Scan for the cell matching the given text and deliver its [x, y] coordinate at center. 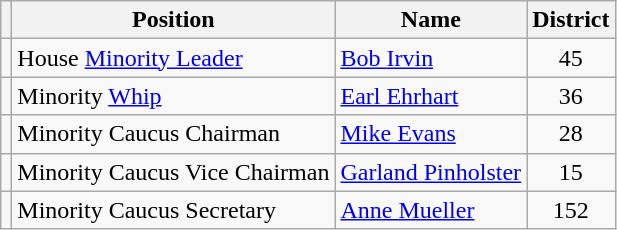
Minority Whip [174, 96]
Name [431, 20]
District [571, 20]
Earl Ehrhart [431, 96]
House Minority Leader [174, 58]
28 [571, 134]
Bob Irvin [431, 58]
15 [571, 172]
Garland Pinholster [431, 172]
Minority Caucus Chairman [174, 134]
Mike Evans [431, 134]
Minority Caucus Secretary [174, 210]
Minority Caucus Vice Chairman [174, 172]
Anne Mueller [431, 210]
36 [571, 96]
152 [571, 210]
45 [571, 58]
Position [174, 20]
